Extract the (X, Y) coordinate from the center of the cell holding the provided text.  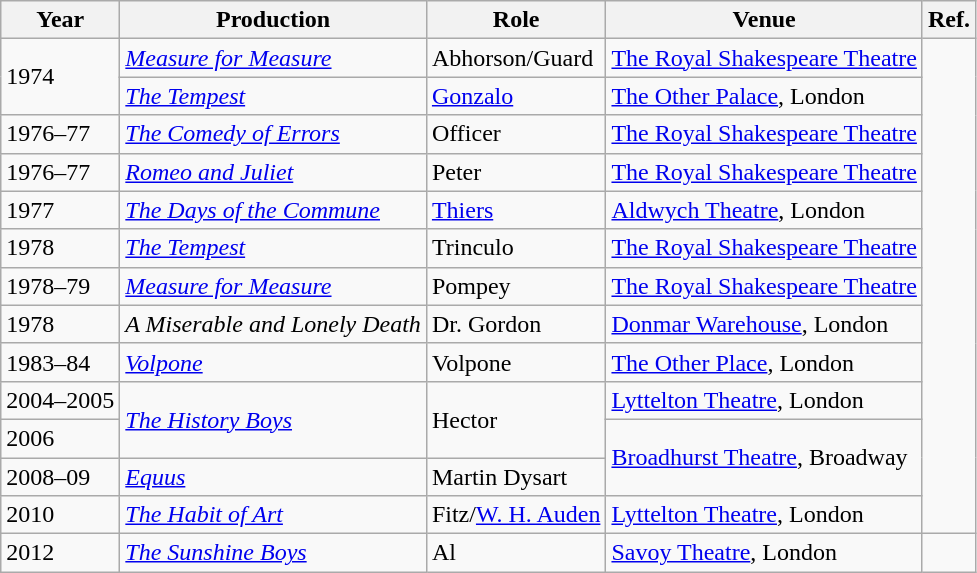
A Miserable and Lonely Death (274, 324)
Aldwych Theatre, London (764, 210)
2010 (60, 515)
Dr. Gordon (516, 324)
Venue (764, 20)
2004–2005 (60, 400)
Thiers (516, 210)
The Comedy of Errors (274, 134)
Donmar Warehouse, London (764, 324)
Savoy Theatre, London (764, 553)
Equus (274, 477)
Al (516, 553)
Gonzalo (516, 96)
Year (60, 20)
2012 (60, 553)
2008–09 (60, 477)
1977 (60, 210)
Pompey (516, 286)
1978–79 (60, 286)
2006 (60, 438)
The Sunshine Boys (274, 553)
Trinculo (516, 248)
Abhorson/Guard (516, 58)
1983–84 (60, 362)
The Other Place, London (764, 362)
1974 (60, 77)
The History Boys (274, 419)
Production (274, 20)
The Other Palace, London (764, 96)
Hector (516, 419)
Peter (516, 172)
Officer (516, 134)
Fitz/W. H. Auden (516, 515)
Martin Dysart (516, 477)
Broadhurst Theatre, Broadway (764, 457)
Ref. (948, 20)
Role (516, 20)
Romeo and Juliet (274, 172)
The Days of the Commune (274, 210)
The Habit of Art (274, 515)
